Return the [X, Y] coordinate for the center point of the cell that contains the specified text.  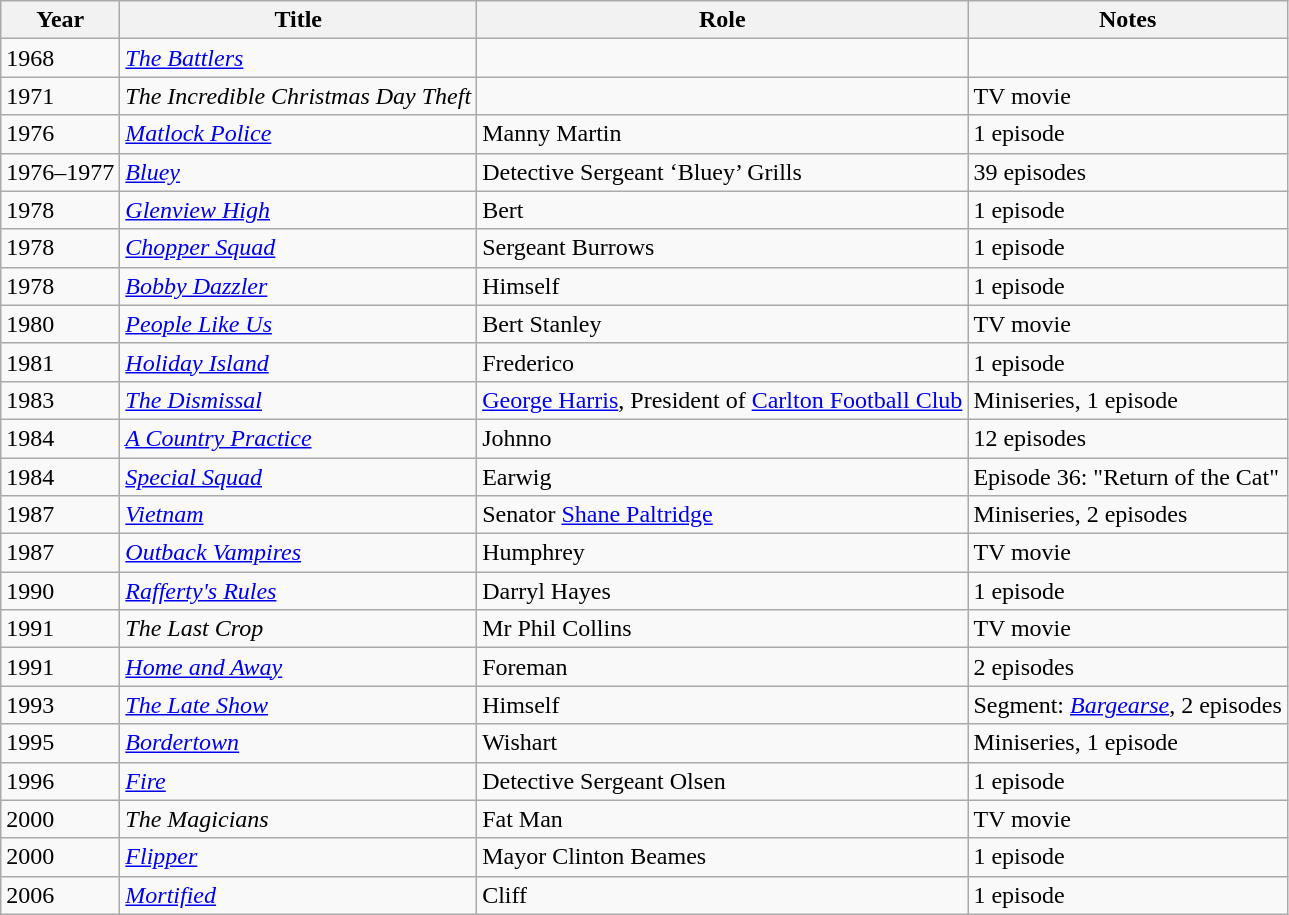
Outback Vampires [298, 553]
Bert Stanley [722, 324]
People Like Us [298, 324]
Bluey [298, 172]
1971 [60, 96]
Senator Shane Paltridge [722, 515]
The Dismissal [298, 400]
1993 [60, 705]
Segment: Bargearse, 2 episodes [1128, 705]
Flipper [298, 857]
2 episodes [1128, 667]
Glenview High [298, 210]
1976–1977 [60, 172]
1981 [60, 362]
Holiday Island [298, 362]
Home and Away [298, 667]
Sergeant Burrows [722, 248]
Chopper Squad [298, 248]
Earwig [722, 477]
Special Squad [298, 477]
Rafferty's Rules [298, 591]
Bobby Dazzler [298, 286]
Humphrey [722, 553]
1995 [60, 743]
Johnno [722, 438]
Miniseries, 2 episodes [1128, 515]
1976 [60, 134]
Mortified [298, 895]
Title [298, 20]
39 episodes [1128, 172]
Detective Sergeant ‘Bluey’ Grills [722, 172]
Frederico [722, 362]
Cliff [722, 895]
Mayor Clinton Beames [722, 857]
1996 [60, 781]
The Battlers [298, 58]
Year [60, 20]
1983 [60, 400]
2006 [60, 895]
The Last Crop [298, 629]
1968 [60, 58]
Episode 36: "Return of the Cat" [1128, 477]
Bordertown [298, 743]
Fat Man [722, 819]
The Incredible Christmas Day Theft [298, 96]
Wishart [722, 743]
The Magicians [298, 819]
Notes [1128, 20]
Mr Phil Collins [722, 629]
The Late Show [298, 705]
Matlock Police [298, 134]
Foreman [722, 667]
1980 [60, 324]
1990 [60, 591]
Detective Sergeant Olsen [722, 781]
Bert [722, 210]
Darryl Hayes [722, 591]
George Harris, President of Carlton Football Club [722, 400]
Manny Martin [722, 134]
Vietnam [298, 515]
A Country Practice [298, 438]
Role [722, 20]
Fire [298, 781]
12 episodes [1128, 438]
